From the cell containing the given text, extract its center point as (x, y) coordinate. 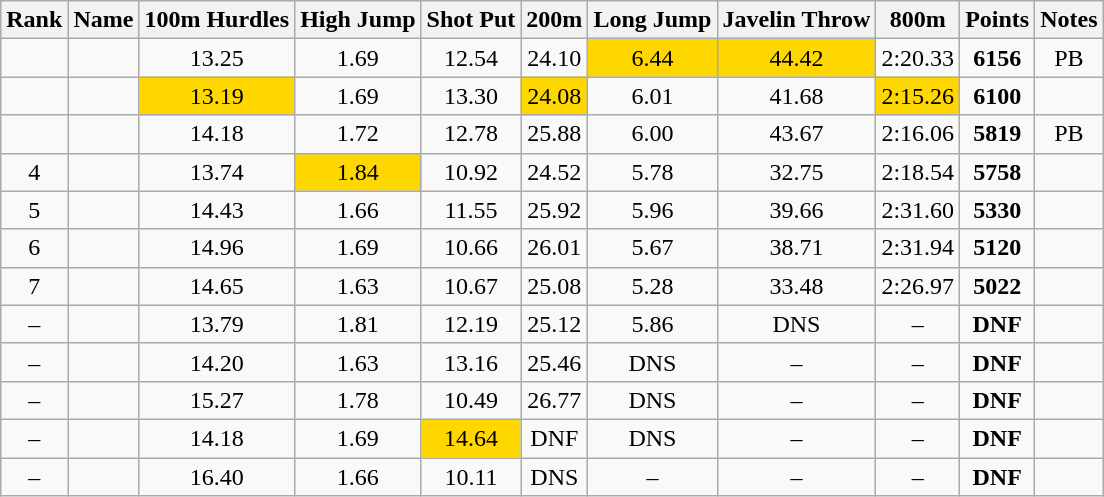
25.12 (554, 324)
39.66 (796, 210)
10.67 (471, 286)
5.28 (652, 286)
2:16.06 (918, 134)
24.10 (554, 58)
5120 (998, 248)
5.96 (652, 210)
13.74 (217, 172)
4 (34, 172)
Rank (34, 20)
5.78 (652, 172)
1.81 (358, 324)
1.72 (358, 134)
1.84 (358, 172)
10.49 (471, 400)
33.48 (796, 286)
13.25 (217, 58)
5022 (998, 286)
25.08 (554, 286)
44.42 (796, 58)
13.30 (471, 96)
14.20 (217, 362)
5819 (998, 134)
Points (998, 20)
14.64 (471, 438)
7 (34, 286)
25.46 (554, 362)
2:31.60 (918, 210)
2:31.94 (918, 248)
43.67 (796, 134)
25.92 (554, 210)
High Jump (358, 20)
13.16 (471, 362)
5 (34, 210)
Name (104, 20)
5.86 (652, 324)
38.71 (796, 248)
14.43 (217, 210)
200m (554, 20)
24.08 (554, 96)
13.19 (217, 96)
Notes (1069, 20)
6.00 (652, 134)
6.01 (652, 96)
6.44 (652, 58)
15.27 (217, 400)
800m (918, 20)
2:20.33 (918, 58)
32.75 (796, 172)
41.68 (796, 96)
5330 (998, 210)
25.88 (554, 134)
Shot Put (471, 20)
10.11 (471, 477)
26.01 (554, 248)
26.77 (554, 400)
Long Jump (652, 20)
6100 (998, 96)
16.40 (217, 477)
Javelin Throw (796, 20)
10.66 (471, 248)
6 (34, 248)
14.65 (217, 286)
2:15.26 (918, 96)
12.19 (471, 324)
5758 (998, 172)
6156 (998, 58)
100m Hurdles (217, 20)
2:26.97 (918, 286)
5.67 (652, 248)
11.55 (471, 210)
24.52 (554, 172)
14.96 (217, 248)
13.79 (217, 324)
12.54 (471, 58)
10.92 (471, 172)
2:18.54 (918, 172)
12.78 (471, 134)
1.78 (358, 400)
